Detect which cell encompasses the target text, then output its (X, Y) center coordinate. 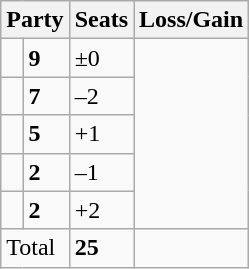
Loss/Gain (192, 20)
Seats (101, 20)
+1 (101, 134)
±0 (101, 58)
+2 (101, 210)
5 (46, 134)
Total (35, 248)
–2 (101, 96)
9 (46, 58)
25 (101, 248)
Party (35, 20)
7 (46, 96)
–1 (101, 172)
